Pinpoint the cell where the given text exists, returning its (x, y) midpoint coordinate. 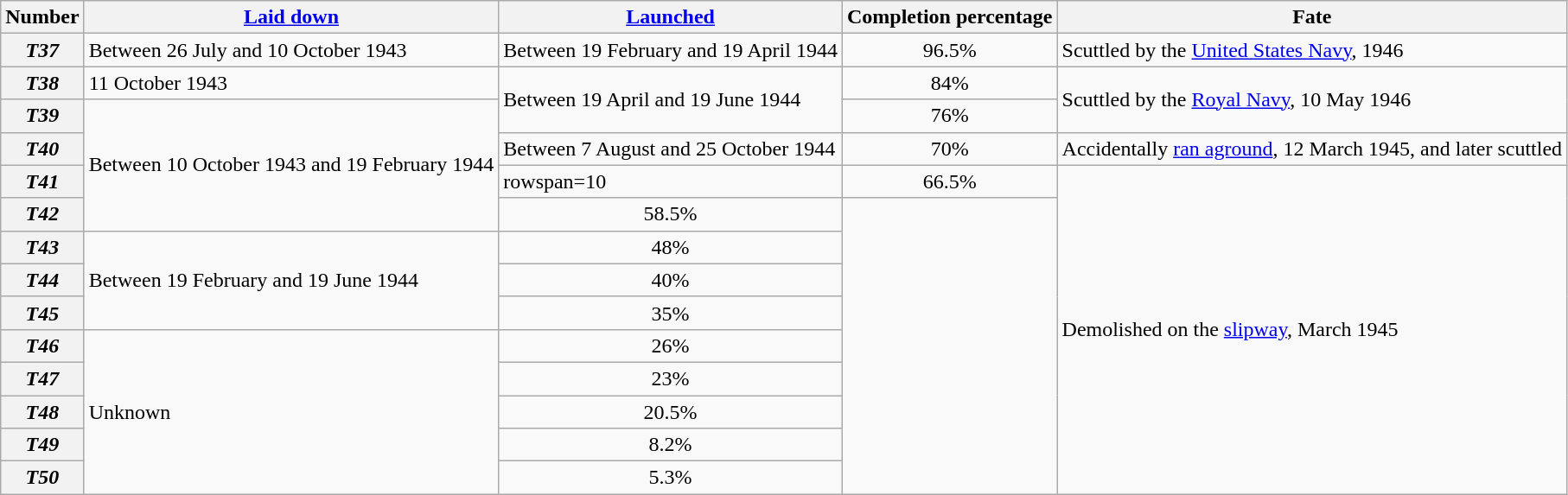
T44 (42, 280)
66.5% (949, 181)
70% (949, 149)
Between 19 February and 19 June 1944 (291, 280)
8.2% (671, 445)
58.5% (671, 214)
T37 (42, 50)
Demolished on the slipway, March 1945 (1312, 330)
T39 (42, 116)
76% (949, 116)
48% (671, 247)
Launched (671, 17)
Between 19 February and 19 April 1944 (671, 50)
T42 (42, 214)
Between 10 October 1943 and 19 February 1944 (291, 165)
Completion percentage (949, 17)
84% (949, 83)
Unknown (291, 411)
5.3% (671, 478)
96.5% (949, 50)
Between 19 April and 19 June 1944 (671, 99)
Fate (1312, 17)
Laid down (291, 17)
Accidentally ran aground, 12 March 1945, and later scuttled (1312, 149)
T43 (42, 247)
26% (671, 346)
40% (671, 280)
T47 (42, 378)
Number (42, 17)
Between 26 July and 10 October 1943 (291, 50)
T41 (42, 181)
T45 (42, 313)
Between 7 August and 25 October 1944 (671, 149)
Scuttled by the United States Navy, 1946 (1312, 50)
T40 (42, 149)
T46 (42, 346)
rowspan=10 (671, 181)
23% (671, 378)
Scuttled by the Royal Navy, 10 May 1946 (1312, 99)
T38 (42, 83)
35% (671, 313)
T49 (42, 445)
11 October 1943 (291, 83)
T48 (42, 412)
20.5% (671, 412)
T50 (42, 478)
